For the text-containing cell, return its midpoint in (X, Y) coordinate format. 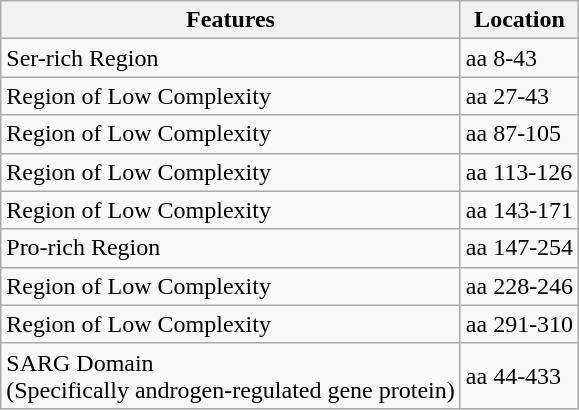
aa 143-171 (519, 210)
SARG Domain(Specifically androgen-regulated gene protein) (231, 376)
Features (231, 20)
aa 27-43 (519, 96)
aa 8-43 (519, 58)
Ser-rich Region (231, 58)
aa 228-246 (519, 286)
Pro-rich Region (231, 248)
aa 147-254 (519, 248)
aa 113-126 (519, 172)
Location (519, 20)
aa 44-433 (519, 376)
aa 87-105 (519, 134)
aa 291-310 (519, 324)
